Pinpoint the cell where the given text exists, returning its (x, y) midpoint coordinate. 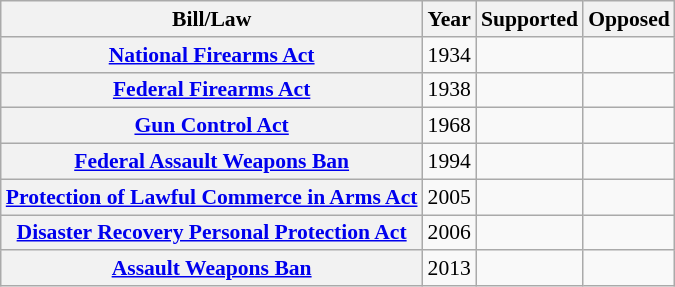
1934 (450, 55)
2013 (450, 269)
Supported (530, 19)
Federal Assault Weapons Ban (212, 162)
National Firearms Act (212, 55)
Disaster Recovery Personal Protection Act (212, 233)
Gun Control Act (212, 126)
Opposed (629, 19)
Protection of Lawful Commerce in Arms Act (212, 197)
2005 (450, 197)
1938 (450, 90)
Bill/Law (212, 19)
Year (450, 19)
1994 (450, 162)
2006 (450, 233)
1968 (450, 126)
Assault Weapons Ban (212, 269)
Federal Firearms Act (212, 90)
